For the text-containing cell, return its midpoint in (X, Y) coordinate format. 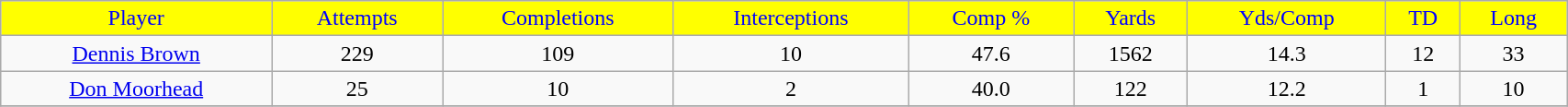
47.6 (991, 53)
Player (136, 18)
Yards (1131, 18)
TD (1424, 18)
Long (1514, 18)
109 (558, 53)
Comp % (991, 18)
Completions (558, 18)
229 (357, 53)
2 (791, 89)
Interceptions (791, 18)
Dennis Brown (136, 53)
12.2 (1287, 89)
Attempts (357, 18)
1562 (1131, 53)
12 (1424, 53)
25 (357, 89)
14.3 (1287, 53)
Don Moorhead (136, 89)
1 (1424, 89)
122 (1131, 89)
40.0 (991, 89)
Yds/Comp (1287, 18)
33 (1514, 53)
